Pinpoint the cell where the given text exists, returning its (x, y) midpoint coordinate. 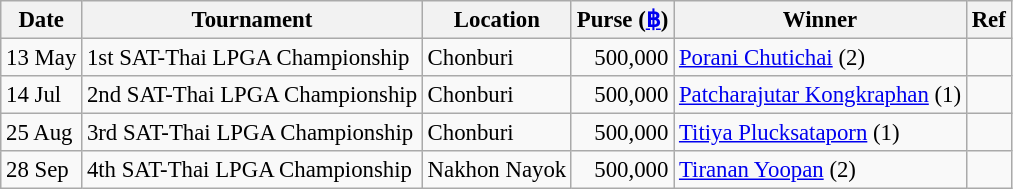
25 Aug (42, 133)
Location (496, 20)
Nakhon Nayok (496, 170)
1st SAT-Thai LPGA Championship (252, 58)
Porani Chutichai (2) (820, 58)
Date (42, 20)
3rd SAT-Thai LPGA Championship (252, 133)
Titiya Plucksataporn (1) (820, 133)
Tournament (252, 20)
Purse (฿) (622, 20)
4th SAT-Thai LPGA Championship (252, 170)
13 May (42, 58)
Winner (820, 20)
Ref (988, 20)
Tiranan Yoopan (2) (820, 170)
14 Jul (42, 95)
Patcharajutar Kongkraphan (1) (820, 95)
2nd SAT-Thai LPGA Championship (252, 95)
28 Sep (42, 170)
